Return (X, Y) of the center of cell containing provided text 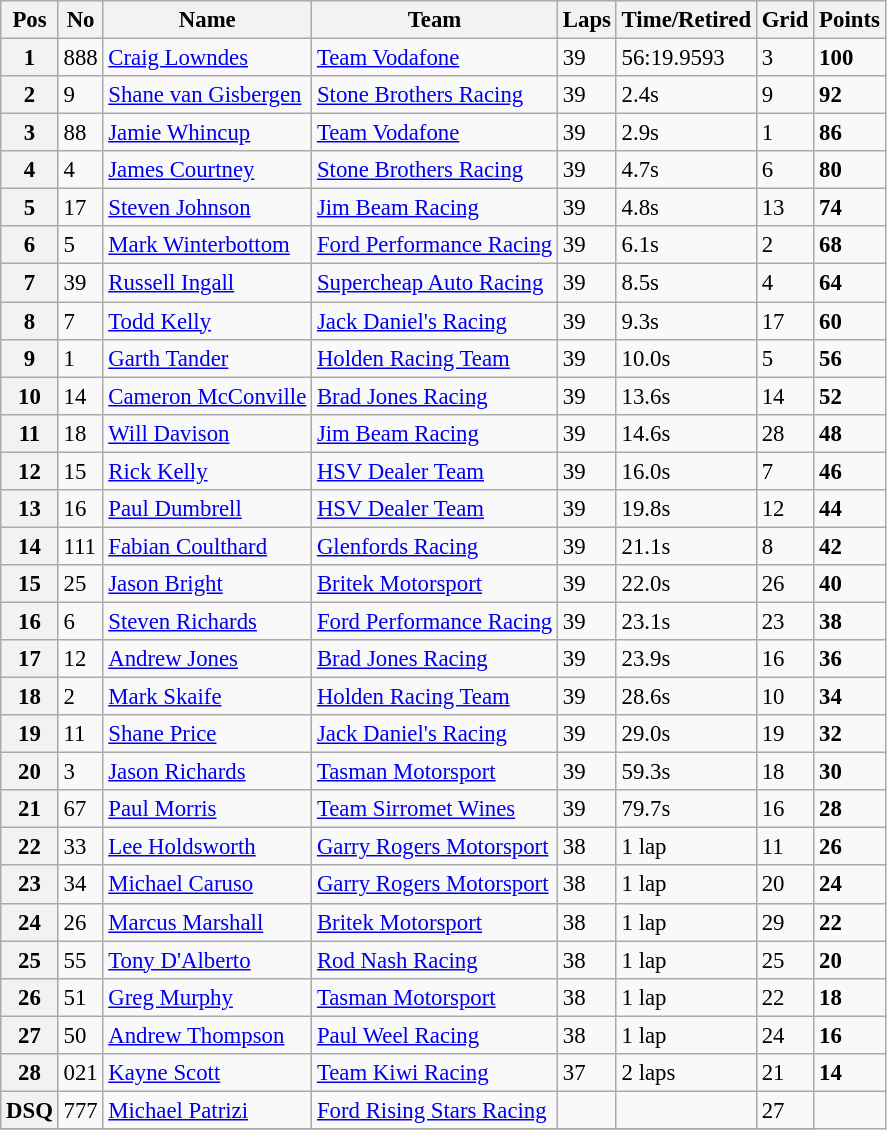
777 (80, 1110)
64 (850, 283)
Todd Kelly (208, 321)
Team Kiwi Racing (435, 1073)
Paul Dumbrell (208, 509)
50 (80, 1035)
36 (850, 659)
Paul Morris (208, 809)
Marcus Marshall (208, 922)
52 (850, 396)
Fabian Coulthard (208, 546)
Ford Rising Stars Racing (435, 1110)
48 (850, 433)
Andrew Thompson (208, 1035)
No (80, 20)
111 (80, 546)
Andrew Jones (208, 659)
60 (850, 321)
14.6s (686, 433)
Team (435, 20)
Jason Bright (208, 584)
19.8s (686, 509)
37 (588, 1073)
Kayne Scott (208, 1073)
29.0s (686, 734)
16.0s (686, 471)
James Courtney (208, 170)
86 (850, 133)
Team Sirromet Wines (435, 809)
30 (850, 772)
Steven Johnson (208, 208)
68 (850, 245)
100 (850, 58)
Name (208, 20)
021 (80, 1073)
22.0s (686, 584)
23.1s (686, 621)
Grid (784, 20)
51 (80, 997)
Points (850, 20)
DSQ (30, 1110)
Supercheap Auto Racing (435, 283)
21.1s (686, 546)
4.7s (686, 170)
888 (80, 58)
Time/Retired (686, 20)
Steven Richards (208, 621)
Mark Skaife (208, 697)
9.3s (686, 321)
55 (80, 960)
Cameron McConville (208, 396)
92 (850, 95)
Rick Kelly (208, 471)
46 (850, 471)
6.1s (686, 245)
Rod Nash Racing (435, 960)
44 (850, 509)
Will Davison (208, 433)
Mark Winterbottom (208, 245)
56 (850, 358)
Russell Ingall (208, 283)
10.0s (686, 358)
Garth Tander (208, 358)
2.4s (686, 95)
42 (850, 546)
79.7s (686, 809)
Tony D'Alberto (208, 960)
23.9s (686, 659)
74 (850, 208)
Michael Caruso (208, 885)
32 (850, 734)
13.6s (686, 396)
40 (850, 584)
Paul Weel Racing (435, 1035)
2.9s (686, 133)
Laps (588, 20)
59.3s (686, 772)
29 (784, 922)
Greg Murphy (208, 997)
Craig Lowndes (208, 58)
8.5s (686, 283)
Michael Patrizi (208, 1110)
33 (80, 847)
Glenfords Racing (435, 546)
Lee Holdsworth (208, 847)
Pos (30, 20)
Shane Price (208, 734)
67 (80, 809)
28.6s (686, 697)
88 (80, 133)
Jamie Whincup (208, 133)
56:19.9593 (686, 58)
80 (850, 170)
2 laps (686, 1073)
4.8s (686, 208)
Jason Richards (208, 772)
Shane van Gisbergen (208, 95)
